Search for the cell housing the specified text and yield its (X, Y) center coordinate. 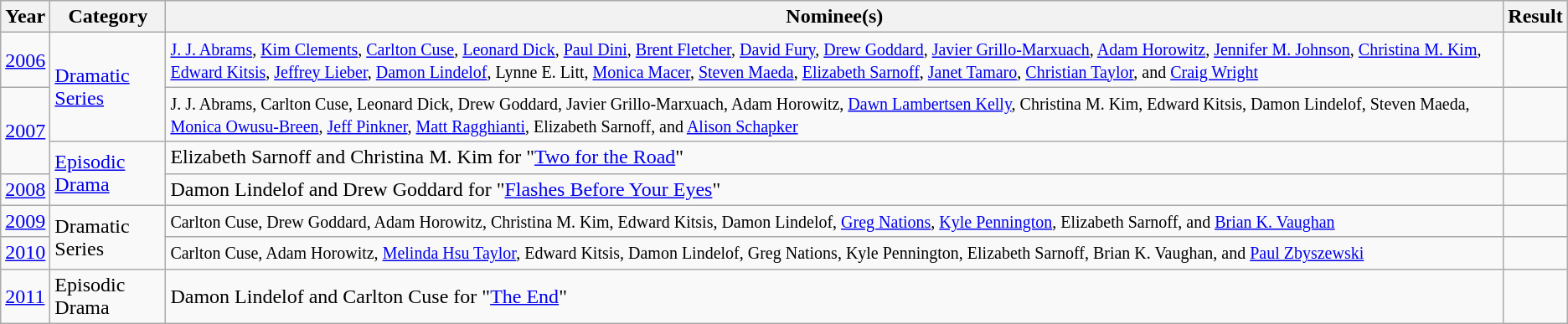
2010 (25, 253)
2008 (25, 189)
2011 (25, 296)
2007 (25, 131)
Damon Lindelof and Drew Goddard for "Flashes Before Your Eyes" (834, 189)
2009 (25, 221)
2006 (25, 60)
Result (1535, 17)
Damon Lindelof and Carlton Cuse for "The End" (834, 296)
Year (25, 17)
Elizabeth Sarnoff and Christina M. Kim for "Two for the Road" (834, 157)
Nominee(s) (834, 17)
Category (108, 17)
